Pinpoint the cell where the given text exists, returning its (X, Y) midpoint coordinate. 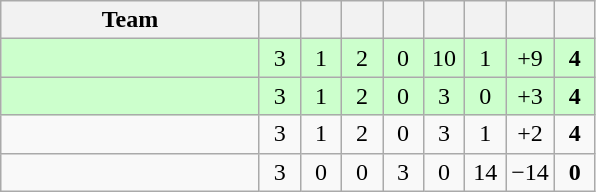
10 (444, 58)
+2 (530, 134)
14 (486, 172)
−14 (530, 172)
Team (130, 20)
+3 (530, 96)
+9 (530, 58)
